Find where the given text appears and provide that cell's center as (X, Y) coordinate. 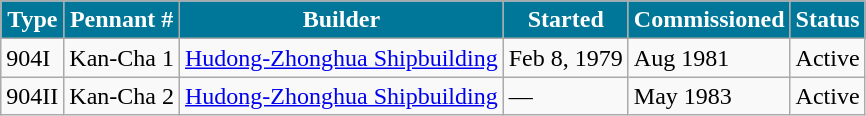
904I (32, 58)
Kan-Cha 1 (122, 58)
May 1983 (709, 96)
Builder (342, 20)
Kan-Cha 2 (122, 96)
Type (32, 20)
Pennant # (122, 20)
Status (828, 20)
Aug 1981 (709, 58)
Commissioned (709, 20)
Feb 8, 1979 (566, 58)
― (566, 96)
Started (566, 20)
904II (32, 96)
